Search for the cell housing the specified text and yield its [x, y] center coordinate. 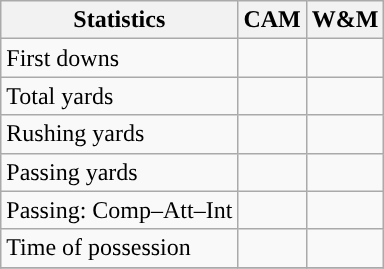
Statistics [120, 20]
Passing yards [120, 172]
CAM [272, 20]
W&M [345, 20]
First downs [120, 58]
Total yards [120, 96]
Passing: Comp–Att–Int [120, 210]
Time of possession [120, 248]
Rushing yards [120, 134]
